For the text-containing cell, return its midpoint in [x, y] coordinate format. 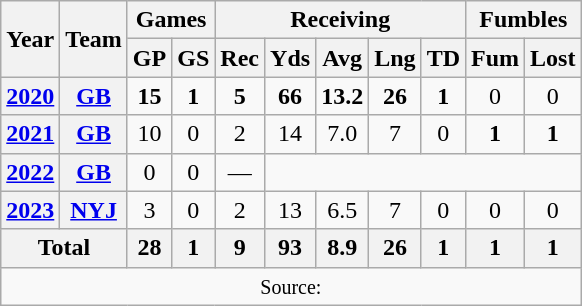
2021 [30, 134]
3 [149, 210]
28 [149, 248]
Avg [342, 58]
Year [30, 39]
Lng [395, 58]
10 [149, 134]
13.2 [342, 96]
Fum [496, 58]
Rec [240, 58]
9 [240, 248]
8.9 [342, 248]
TD [443, 58]
Team [94, 39]
15 [149, 96]
2022 [30, 172]
Source: [291, 286]
5 [240, 96]
13 [290, 210]
GP [149, 58]
Total [64, 248]
93 [290, 248]
6.5 [342, 210]
2023 [30, 210]
7.0 [342, 134]
66 [290, 96]
GS [194, 58]
Games [170, 20]
Fumbles [524, 20]
14 [290, 134]
2020 [30, 96]
Lost [553, 58]
Receiving [340, 20]
NYJ [94, 210]
Yds [290, 58]
— [240, 172]
